Search for the cell housing the specified text and yield its [X, Y] center coordinate. 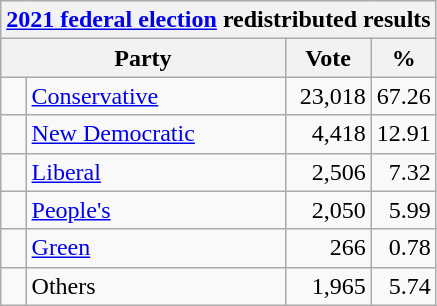
New Democratic [156, 134]
Others [156, 286]
2,506 [328, 172]
5.99 [404, 210]
Green [156, 248]
Vote [328, 58]
4,418 [328, 134]
% [404, 58]
People's [156, 210]
2,050 [328, 210]
7.32 [404, 172]
Party [143, 58]
5.74 [404, 286]
Conservative [156, 96]
12.91 [404, 134]
67.26 [404, 96]
23,018 [328, 96]
1,965 [328, 286]
0.78 [404, 248]
266 [328, 248]
2021 federal election redistributed results [218, 20]
Liberal [156, 172]
